Detect which cell encompasses the target text, then output its [x, y] center coordinate. 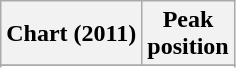
Peakposition [188, 34]
Chart (2011) [72, 34]
